Scan for the cell matching the given text and deliver its [x, y] coordinate at center. 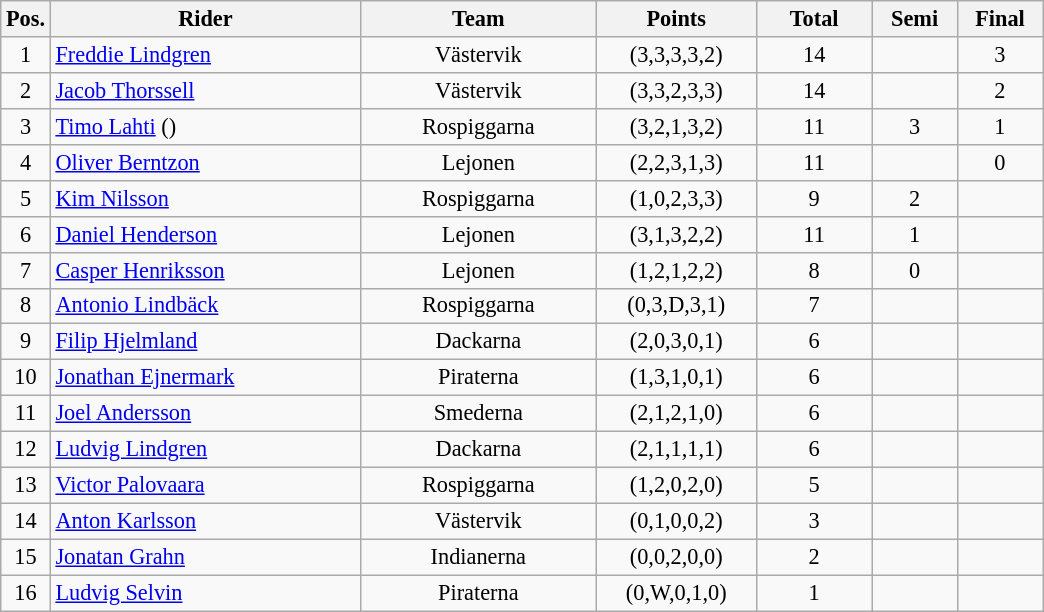
Team [478, 19]
(0,1,0,0,2) [676, 521]
Final [1000, 19]
Pos. [26, 19]
Indianerna [478, 557]
(3,1,3,2,2) [676, 234]
(1,2,0,2,0) [676, 485]
Oliver Berntzon [205, 162]
Total [814, 19]
15 [26, 557]
Ludvig Selvin [205, 593]
Rider [205, 19]
Semi [914, 19]
4 [26, 162]
10 [26, 378]
(1,3,1,0,1) [676, 378]
Freddie Lindgren [205, 55]
(1,2,1,2,2) [676, 270]
Smederna [478, 414]
Joel Andersson [205, 414]
13 [26, 485]
Ludvig Lindgren [205, 450]
(2,1,2,1,0) [676, 414]
Jacob Thorssell [205, 90]
Filip Hjelmland [205, 342]
(2,0,3,0,1) [676, 342]
12 [26, 450]
Casper Henriksson [205, 270]
(2,1,1,1,1) [676, 450]
Daniel Henderson [205, 234]
(3,3,2,3,3) [676, 90]
(0,W,0,1,0) [676, 593]
Jonatan Grahn [205, 557]
Points [676, 19]
Antonio Lindbäck [205, 306]
Anton Karlsson [205, 521]
(2,2,3,1,3) [676, 162]
Jonathan Ejnermark [205, 378]
(0,3,D,3,1) [676, 306]
(0,0,2,0,0) [676, 557]
16 [26, 593]
(3,2,1,3,2) [676, 126]
(1,0,2,3,3) [676, 198]
Timo Lahti () [205, 126]
Victor Palovaara [205, 485]
Kim Nilsson [205, 198]
(3,3,3,3,2) [676, 55]
